Identify which cell holds the provided text, then report its [x, y] central coordinate. 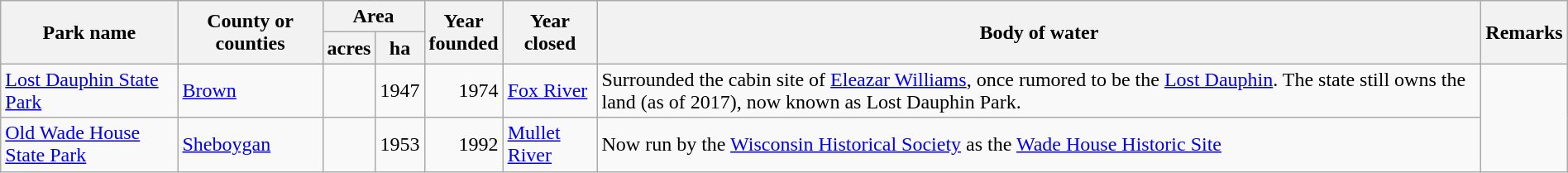
Sheboygan [250, 144]
Mullet River [550, 144]
Old Wade House State Park [89, 144]
1953 [400, 144]
Remarks [1524, 32]
ha [400, 48]
Area [374, 17]
County or counties [250, 32]
1974 [463, 91]
1992 [463, 144]
Body of water [1039, 32]
Fox River [550, 91]
1947 [400, 91]
acres [349, 48]
Year closed [550, 32]
Brown [250, 91]
Year founded [463, 32]
Now run by the Wisconsin Historical Society as the Wade House Historic Site [1039, 144]
Park name [89, 32]
Lost Dauphin State Park [89, 91]
